Provide the [x, y] coordinate of the cell's center where the given text is located.  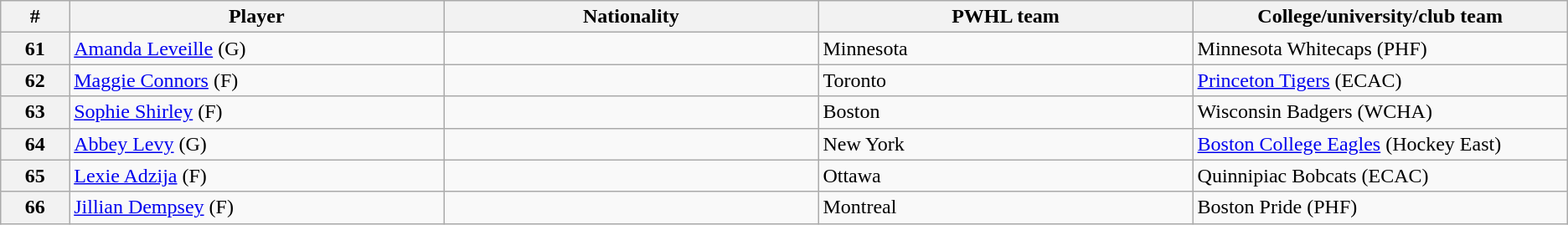
New York [1005, 144]
Abbey Levy (G) [256, 144]
Lexie Adzija (F) [256, 176]
Quinnipiac Bobcats (ECAC) [1380, 176]
Wisconsin Badgers (WCHA) [1380, 112]
Boston College Eagles (Hockey East) [1380, 144]
# [35, 17]
66 [35, 207]
Player [256, 17]
PWHL team [1005, 17]
Ottawa [1005, 176]
64 [35, 144]
Jillian Dempsey (F) [256, 207]
Minnesota Whitecaps (PHF) [1380, 49]
61 [35, 49]
Montreal [1005, 207]
Boston [1005, 112]
College/university/club team [1380, 17]
Princeton Tigers (ECAC) [1380, 80]
62 [35, 80]
Boston Pride (PHF) [1380, 207]
Amanda Leveille (G) [256, 49]
65 [35, 176]
Nationality [632, 17]
Sophie Shirley (F) [256, 112]
Minnesota [1005, 49]
Toronto [1005, 80]
Maggie Connors (F) [256, 80]
63 [35, 112]
